Scan for the cell matching the given text and deliver its [X, Y] coordinate at center. 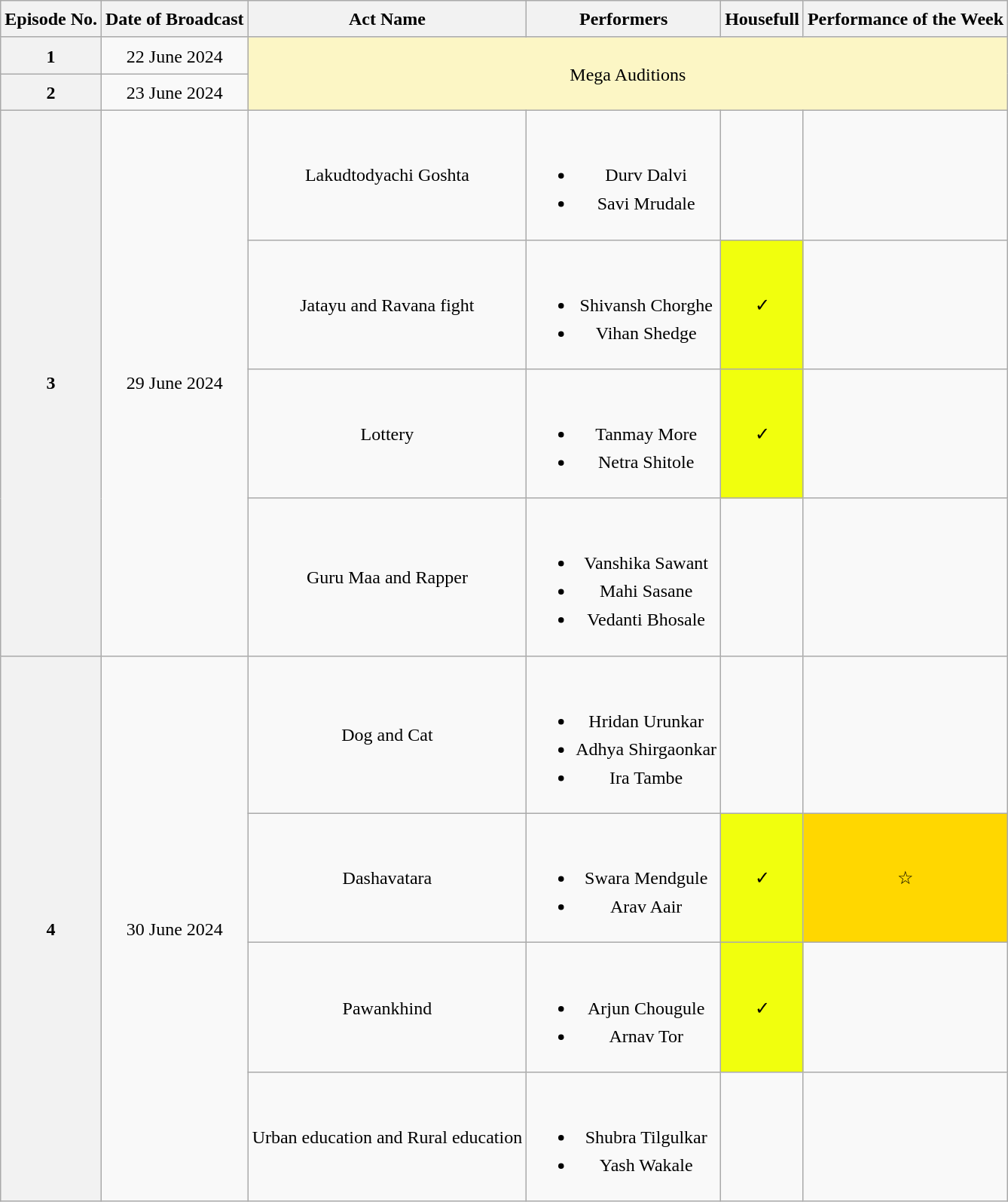
23 June 2024 [175, 92]
Shubra TilgulkarYash Wakale [624, 1136]
Dashavatara [387, 878]
Dog and Cat [387, 734]
1 [51, 56]
Guru Maa and Rapper [387, 577]
Lakudtodyachi Goshta [387, 175]
Jatayu and Ravana fight [387, 304]
3 [51, 383]
22 June 2024 [175, 56]
Performance of the Week [906, 20]
Lottery [387, 434]
Act Name [387, 20]
Durv DalviSavi Mrudale [624, 175]
Shivansh ChorgheVihan Shedge [624, 304]
Swara MendguleArav Aair [624, 878]
Housefull [762, 20]
Episode No. [51, 20]
Urban education and Rural education [387, 1136]
Mega Auditions [628, 74]
29 June 2024 [175, 383]
4 [51, 928]
Pawankhind [387, 1008]
Tanmay MoreNetra Shitole [624, 434]
Arjun ChouguleArnav Tor [624, 1008]
30 June 2024 [175, 928]
Performers [624, 20]
☆ [906, 878]
Vanshika SawantMahi SasaneVedanti Bhosale [624, 577]
Hridan UrunkarAdhya ShirgaonkarIra Tambe [624, 734]
Date of Broadcast [175, 20]
2 [51, 92]
